Determine the (x, y) coordinate at the center of the cell enclosing the given text.  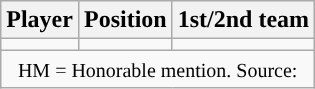
HM = Honorable mention. Source: (158, 69)
1st/2nd team (243, 20)
Player (40, 20)
Position (125, 20)
